Search for the cell housing the specified text and yield its (x, y) center coordinate. 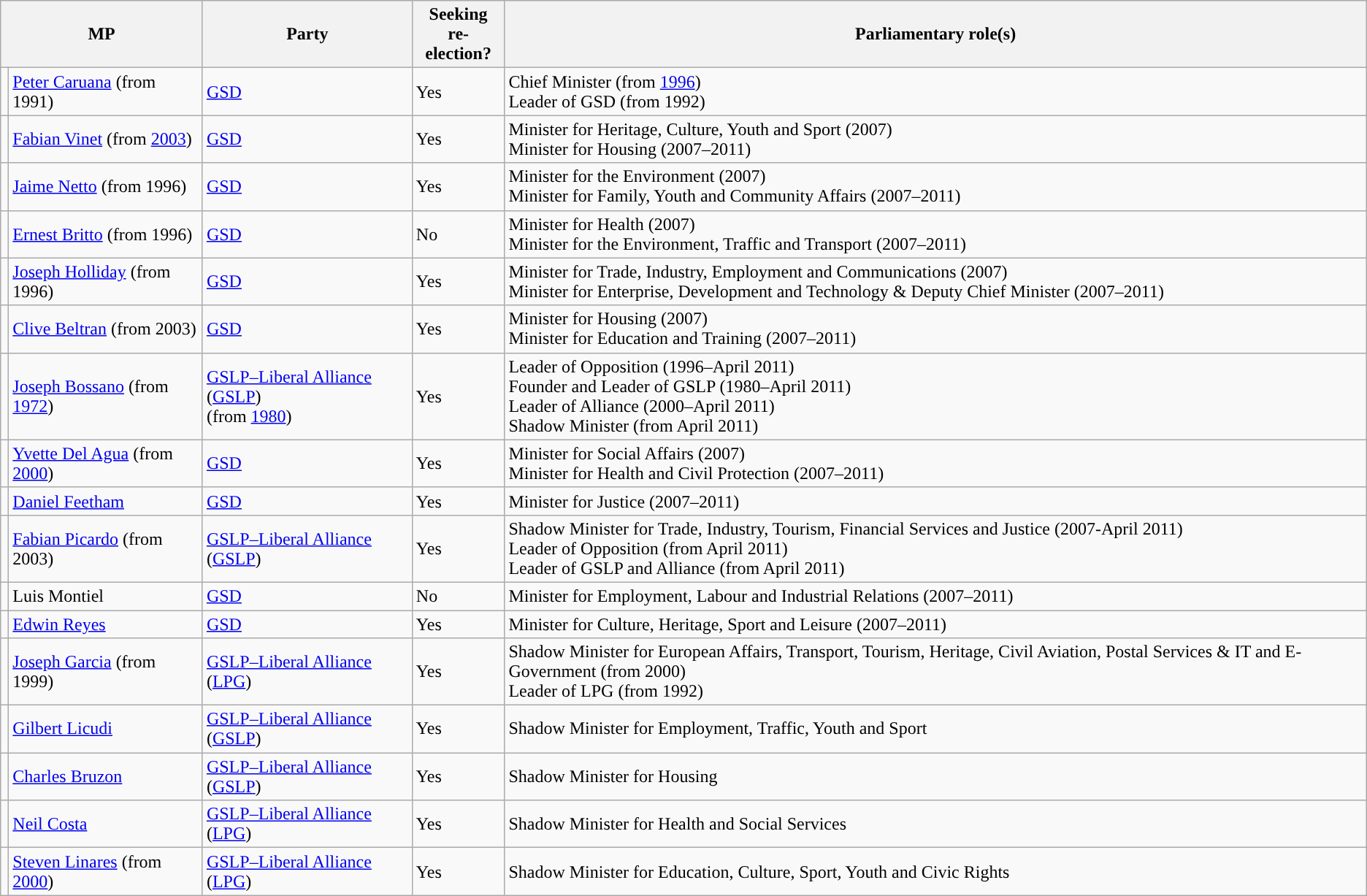
Clive Beltran (from 2003) (106, 329)
Fabian Picardo (from 2003) (106, 548)
Joseph Garcia (from 1999) (106, 672)
Party (307, 34)
Minister for Culture, Heritage, Sport and Leisure (2007–2011) (935, 624)
Steven Linares (from 2000) (106, 872)
Gilbert Licudi (106, 729)
Charles Bruzon (106, 777)
Ernest Britto (from 1996) (106, 234)
Neil Costa (106, 824)
Chief Minister (from 1996)Leader of GSD (from 1992) (935, 92)
Jaime Netto (from 1996) (106, 187)
Minister for Housing (2007)Minister for Education and Training (2007–2011) (935, 329)
Daniel Feetham (106, 501)
Shadow Minister for Education, Culture, Sport, Youth and Civic Rights (935, 872)
Minister for Heritage, Culture, Youth and Sport (2007)Minister for Housing (2007–2011) (935, 139)
Fabian Vinet (from 2003) (106, 139)
Edwin Reyes (106, 624)
Shadow Minister for Health and Social Services (935, 824)
MP (102, 34)
Shadow Minister for Employment, Traffic, Youth and Sport (935, 729)
Yvette Del Agua (from 2000) (106, 463)
Minister for Employment, Labour and Industrial Relations (2007–2011) (935, 596)
Parliamentary role(s) (935, 34)
Joseph Bossano (from 1972) (106, 396)
Minister for Health (2007)Minister for the Environment, Traffic and Transport (2007–2011) (935, 234)
Joseph Holliday (from 1996) (106, 282)
Luis Montiel (106, 596)
Seekingre-election? (459, 34)
Peter Caruana (from 1991) (106, 92)
GSLP–Liberal Alliance (GSLP)(from 1980) (307, 396)
Minister for Justice (2007–2011) (935, 501)
Minister for the Environment (2007)Minister for Family, Youth and Community Affairs (2007–2011) (935, 187)
Shadow Minister for Housing (935, 777)
Minister for Social Affairs (2007)Minister for Health and Civil Protection (2007–2011) (935, 463)
